For the text-containing cell, return its midpoint in [x, y] coordinate format. 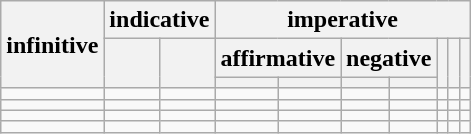
negative [389, 58]
imperative [342, 20]
infinitive [52, 44]
affirmative [278, 58]
indicative [160, 20]
